Search for the cell housing the specified text and yield its (X, Y) center coordinate. 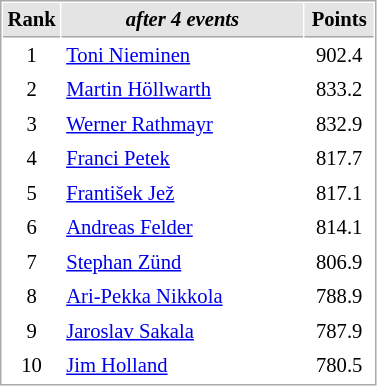
787.9 (340, 332)
František Jež (183, 194)
9 (32, 332)
788.9 (340, 296)
Stephan Zünd (183, 262)
3 (32, 124)
Werner Rathmayr (183, 124)
780.5 (340, 366)
1 (32, 56)
7 (32, 262)
814.1 (340, 228)
after 4 events (183, 20)
Jim Holland (183, 366)
817.7 (340, 158)
2 (32, 90)
4 (32, 158)
6 (32, 228)
806.9 (340, 262)
Points (340, 20)
Rank (32, 20)
817.1 (340, 194)
833.2 (340, 90)
902.4 (340, 56)
Toni Nieminen (183, 56)
Jaroslav Sakala (183, 332)
Franci Petek (183, 158)
Andreas Felder (183, 228)
832.9 (340, 124)
8 (32, 296)
Martin Höllwarth (183, 90)
Ari-Pekka Nikkola (183, 296)
5 (32, 194)
10 (32, 366)
